Locate the cell with the specified text and output its (x, y) center coordinate. 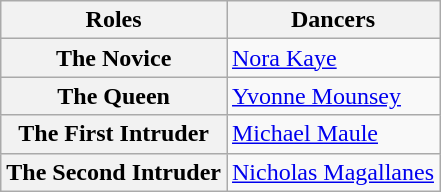
The First Intruder (114, 134)
The Queen (114, 96)
Nicholas Magallanes (332, 172)
Roles (114, 20)
The Novice (114, 58)
Yvonne Mounsey (332, 96)
Michael Maule (332, 134)
Dancers (332, 20)
Nora Kaye (332, 58)
The Second Intruder (114, 172)
